Search for the cell housing the specified text and yield its (X, Y) center coordinate. 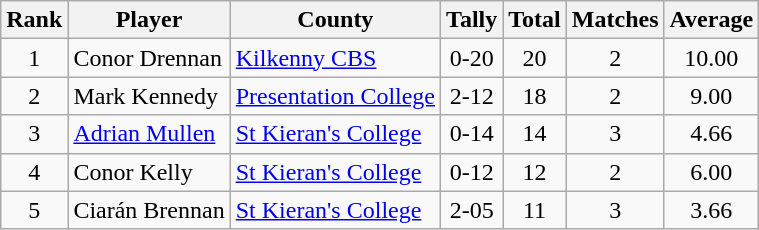
Rank (34, 20)
9.00 (712, 96)
2-12 (472, 96)
3.66 (712, 210)
12 (535, 172)
Total (535, 20)
14 (535, 134)
Kilkenny CBS (335, 58)
4.66 (712, 134)
Ciarán Brennan (149, 210)
0-12 (472, 172)
6.00 (712, 172)
20 (535, 58)
Mark Kennedy (149, 96)
Adrian Mullen (149, 134)
10.00 (712, 58)
0-20 (472, 58)
Matches (615, 20)
Presentation College (335, 96)
Player (149, 20)
County (335, 20)
5 (34, 210)
2-05 (472, 210)
1 (34, 58)
0-14 (472, 134)
4 (34, 172)
Tally (472, 20)
11 (535, 210)
Average (712, 20)
Conor Drennan (149, 58)
18 (535, 96)
Conor Kelly (149, 172)
